Output the [x, y] coordinate of the center of the cell containing the given text.  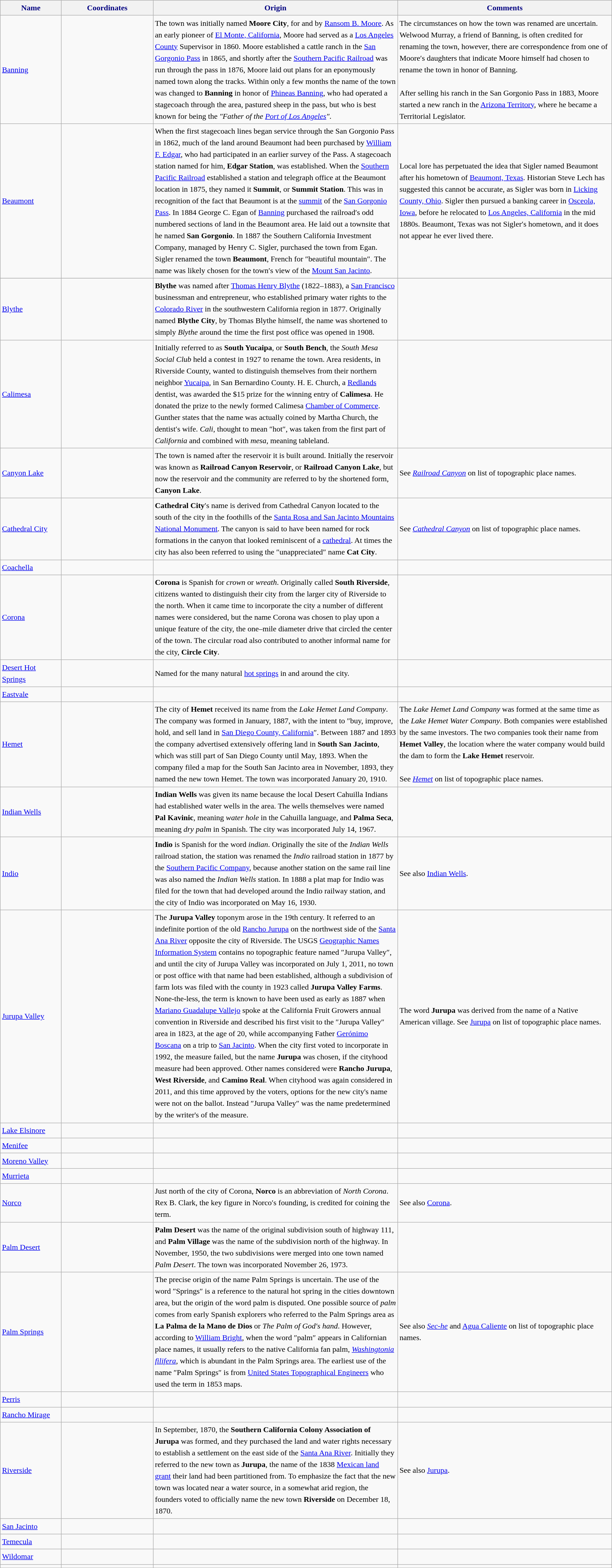
Desert Hot Springs [31, 673]
Cathedral City [31, 529]
Calimesa [31, 394]
Temecula [31, 1542]
Named for the many natural hot springs in and around the city. [275, 673]
The word Jurupa was derived from the name of a Native American village. See Jurupa on list of topographic place names. [505, 1017]
Indio [31, 873]
Comments [505, 8]
San Jacinto [31, 1526]
Corona [31, 617]
Norco [31, 1203]
See also Jurupa. [505, 1471]
See also Corona. [505, 1203]
Hemet [31, 744]
Menifee [31, 1146]
Murrieta [31, 1176]
Banning [31, 70]
Riverside [31, 1471]
Name [31, 8]
See Cathedral Canyon on list of topographic place names. [505, 529]
Canyon Lake [31, 473]
Wildomar [31, 1556]
See also Sec-he and Agua Caliente on list of topographic place names. [505, 1332]
Lake Elsinore [31, 1130]
Perris [31, 1400]
Eastvale [31, 694]
See also Indian Wells. [505, 873]
Rancho Mirage [31, 1414]
Origin [275, 8]
See Railroad Canyon on list of topographic place names. [505, 473]
Coachella [31, 567]
Indian Wells [31, 812]
Palm Springs [31, 1332]
Coordinates [107, 8]
Jurupa Valley [31, 1017]
Moreno Valley [31, 1161]
Palm Desert [31, 1247]
Blythe [31, 309]
Beaumont [31, 201]
